Detect which cell encompasses the target text, then output its [X, Y] center coordinate. 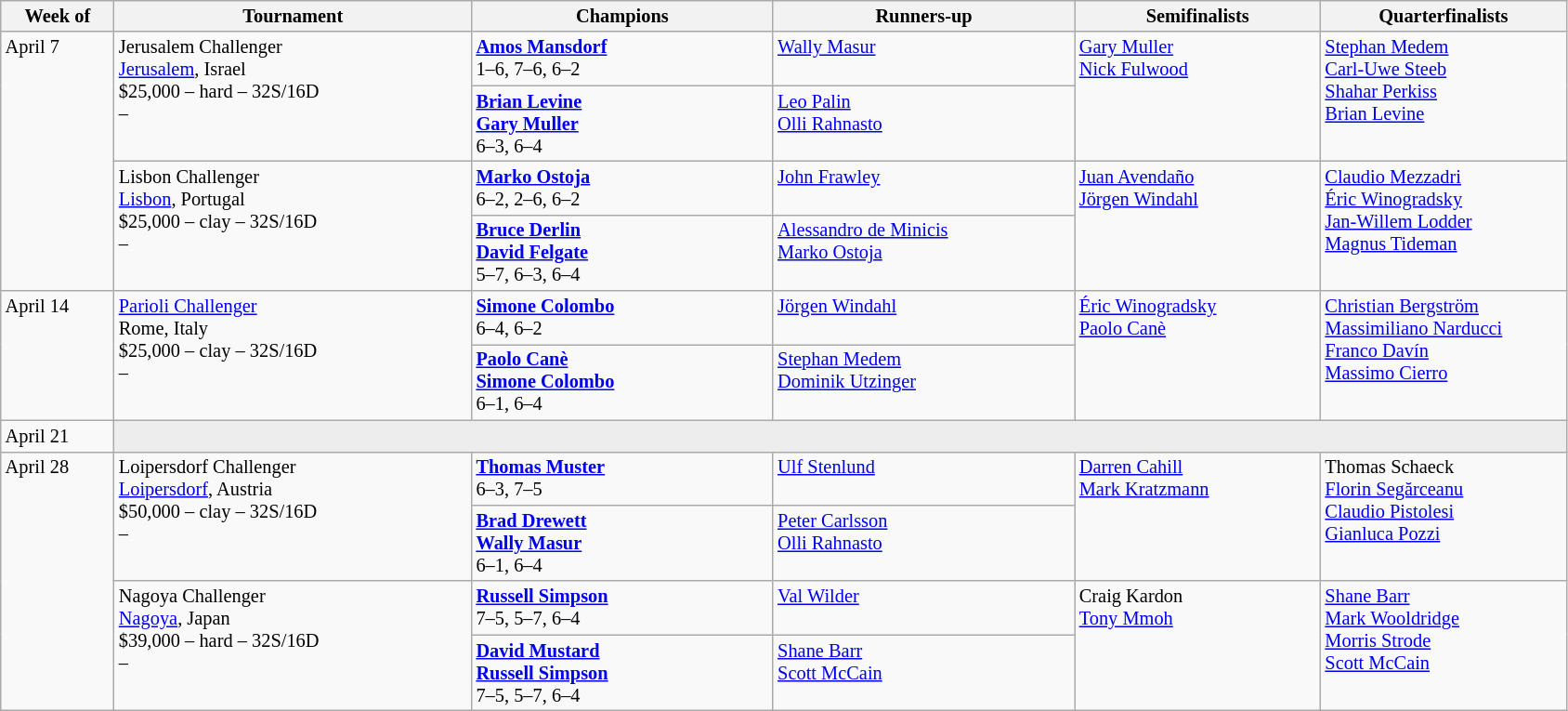
Craig Kardon Tony Mmoh [1198, 645]
Stephan Medem Dominik Utzinger [923, 382]
Week of [58, 16]
Thomas Muster 6–3, 7–5 [622, 479]
Stephan Medem Carl-Uwe Steeb Shahar Perkiss Brian Levine [1444, 97]
Wally Masur [923, 59]
Jerusalem ChallengerJerusalem, Israel$25,000 – hard – 32S/16D – [294, 97]
Simone Colombo 6–4, 6–2 [622, 318]
Marko Ostoja 6–2, 2–6, 6–2 [622, 188]
Alessandro de Minicis Marko Ostoja [923, 253]
Paolo Canè Simone Colombo6–1, 6–4 [622, 382]
Shane Barr Mark Wooldridge Morris Strode Scott McCain [1444, 645]
John Frawley [923, 188]
Darren Cahill Mark Kratzmann [1198, 517]
Loipersdorf Challenger Loipersdorf, Austria$50,000 – clay – 32S/16D – [294, 517]
Parioli ChallengerRome, Italy$25,000 – clay – 32S/16D – [294, 355]
April 21 [58, 436]
Juan Avendaño Jörgen Windahl [1198, 225]
Amos Mansdorf 1–6, 7–6, 6–2 [622, 59]
Claudio Mezzadri Éric Winogradsky Jan-Willem Lodder Magnus Tideman [1444, 225]
Russell Simpson 7–5, 5–7, 6–4 [622, 608]
Val Wilder [923, 608]
Semifinalists [1198, 16]
Peter Carlsson Olli Rahnasto [923, 543]
April 28 [58, 582]
Quarterfinalists [1444, 16]
Shane Barr Scott McCain [923, 673]
April 7 [58, 162]
Bruce Derlin David Felgate5–7, 6–3, 6–4 [622, 253]
Champions [622, 16]
April 14 [58, 355]
David Mustard Russell Simpson7–5, 5–7, 6–4 [622, 673]
Éric Winogradsky Paolo Canè [1198, 355]
Leo Palin Olli Rahnasto [923, 124]
Gary Muller Nick Fulwood [1198, 97]
Runners-up [923, 16]
Brad Drewett Wally Masur6–1, 6–4 [622, 543]
Christian Bergström Massimiliano Narducci Franco Davín Massimo Cierro [1444, 355]
Jörgen Windahl [923, 318]
Ulf Stenlund [923, 479]
Brian Levine Gary Muller6–3, 6–4 [622, 124]
Thomas Schaeck Florin Segărceanu Claudio Pistolesi Gianluca Pozzi [1444, 517]
Tournament [294, 16]
Lisbon ChallengerLisbon, Portugal$25,000 – clay – 32S/16D – [294, 225]
Nagoya ChallengerNagoya, Japan$39,000 – hard – 32S/16D – [294, 645]
